Detect which cell encompasses the target text, then output its (x, y) center coordinate. 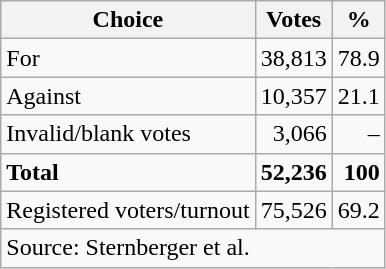
Choice (128, 20)
Invalid/blank votes (128, 134)
10,357 (294, 96)
Against (128, 96)
Registered voters/turnout (128, 210)
75,526 (294, 210)
52,236 (294, 172)
100 (358, 172)
78.9 (358, 58)
69.2 (358, 210)
Total (128, 172)
% (358, 20)
Source: Sternberger et al. (193, 248)
– (358, 134)
For (128, 58)
Votes (294, 20)
21.1 (358, 96)
3,066 (294, 134)
38,813 (294, 58)
